Return the [x, y] coordinate for the center point of the cell that contains the specified text.  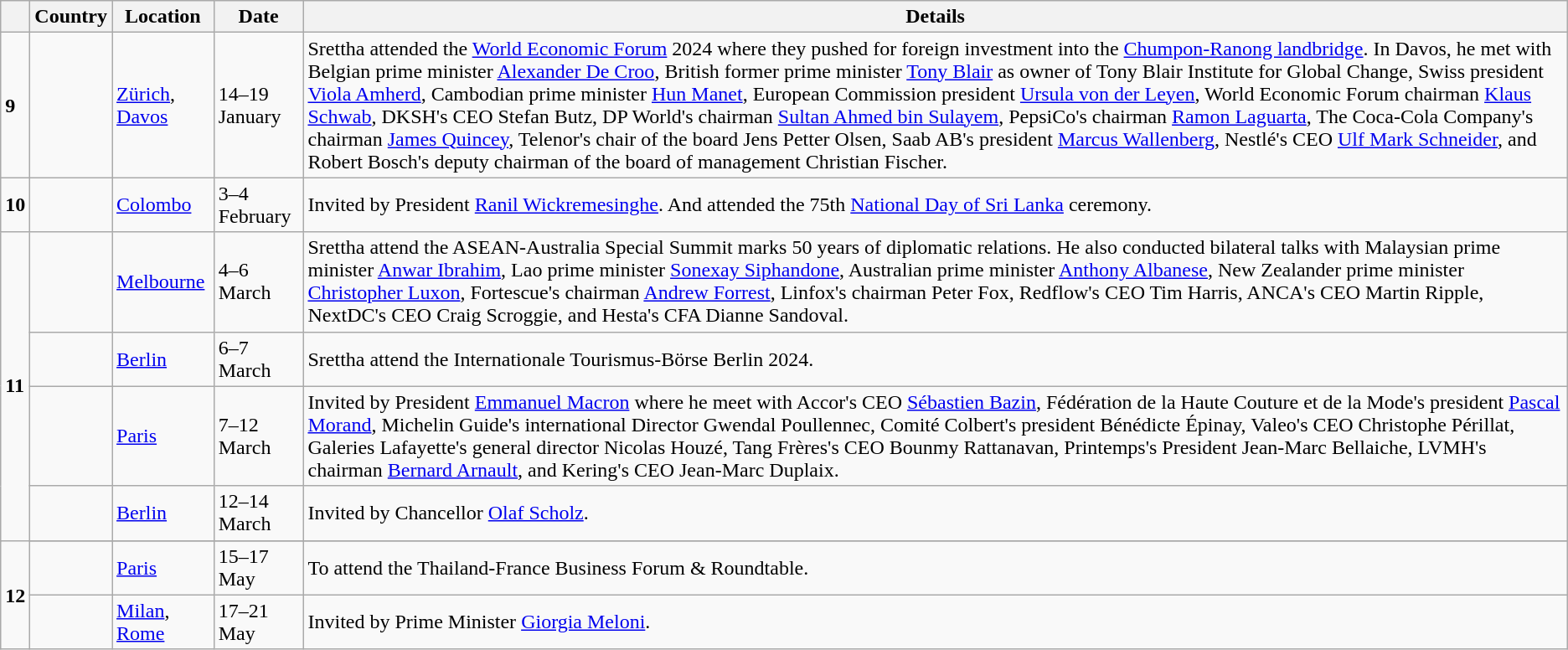
Invited by Chancellor Olaf Scholz. [935, 513]
Melbourne [163, 281]
Colombo [163, 204]
Zürich, Davos [163, 106]
12–14 March [258, 513]
Milan, Rome [163, 622]
7–12 March [258, 436]
11 [15, 386]
10 [15, 204]
Srettha attend the Internationale Tourismus-Börse Berlin 2024. [935, 359]
Invited by Prime Minister Giorgia Meloni. [935, 622]
17–21 May [258, 622]
Invited by President Ranil Wickremesinghe. And attended the 75th National Day of Sri Lanka ceremony. [935, 204]
6–7 March [258, 359]
3–4 February [258, 204]
Country [71, 17]
14–19 January [258, 106]
To attend the Thailand-France Business Forum & Roundtable. [935, 568]
Details [935, 17]
Location [163, 17]
Date [258, 17]
15–17 May [258, 568]
9 [15, 106]
12 [15, 595]
4–6 March [258, 281]
